Search for the cell housing the specified text and yield its (x, y) center coordinate. 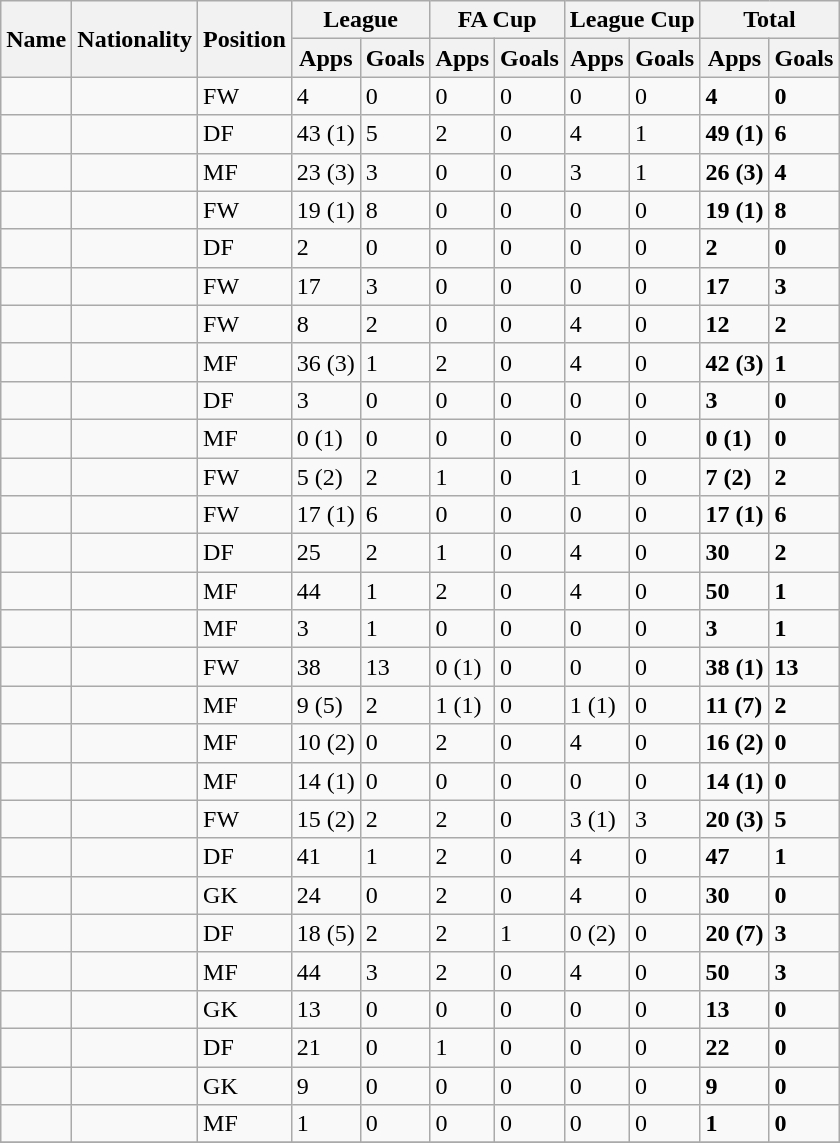
Nationality (135, 39)
20 (7) (734, 933)
18 (5) (326, 933)
Total (770, 20)
47 (734, 857)
21 (326, 1047)
9 (5) (326, 705)
25 (326, 553)
0 (2) (596, 933)
42 (3) (734, 362)
49 (1) (734, 134)
15 (2) (326, 819)
FA Cup (497, 20)
3 (1) (596, 819)
11 (7) (734, 705)
43 (1) (326, 134)
20 (3) (734, 819)
League (360, 20)
22 (734, 1047)
10 (2) (326, 743)
League Cup (632, 20)
24 (326, 895)
38 (326, 667)
41 (326, 857)
7 (2) (734, 477)
26 (3) (734, 172)
5 (2) (326, 477)
36 (3) (326, 362)
Name (36, 39)
12 (734, 324)
38 (1) (734, 667)
Position (245, 39)
23 (3) (326, 172)
16 (2) (734, 743)
